Pinpoint the cell where the given text exists, returning its (X, Y) midpoint coordinate. 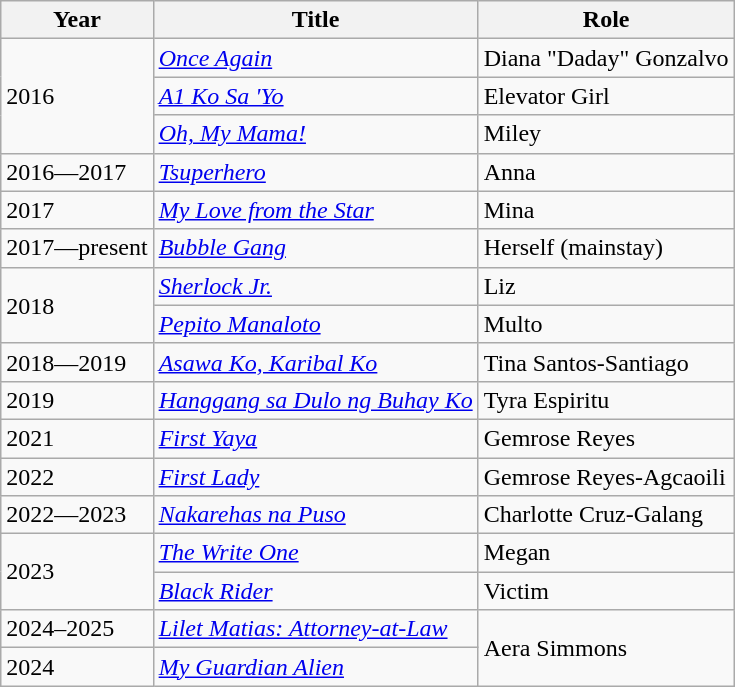
2017 (77, 210)
Year (77, 20)
Oh, My Mama! (316, 134)
2017—present (77, 248)
Tyra Espiritu (606, 400)
2023 (77, 572)
Bubble Gang (316, 248)
2024 (77, 667)
The Write One (316, 553)
Herself (mainstay) (606, 248)
Mina (606, 210)
Gemrose Reyes-Agcaoili (606, 477)
Miley (606, 134)
Hanggang sa Dulo ng Buhay Ko (316, 400)
2024–2025 (77, 629)
2022 (77, 477)
Aera Simmons (606, 648)
First Lady (316, 477)
Elevator Girl (606, 96)
2022—2023 (77, 515)
Gemrose Reyes (606, 438)
Megan (606, 553)
Asawa Ko, Karibal Ko (316, 362)
2019 (77, 400)
Nakarehas na Puso (316, 515)
2021 (77, 438)
My Guardian Alien (316, 667)
Title (316, 20)
Once Again (316, 58)
2018—2019 (77, 362)
2016—2017 (77, 172)
Tina Santos-Santiago (606, 362)
Multo (606, 324)
Sherlock Jr. (316, 286)
Black Rider (316, 591)
Charlotte Cruz-Galang (606, 515)
First Yaya (316, 438)
My Love from the Star (316, 210)
A1 Ko Sa 'Yo (316, 96)
Lilet Matias: Attorney-at-Law (316, 629)
Diana "Daday" Gonzalvo (606, 58)
Pepito Manaloto (316, 324)
2018 (77, 305)
Liz (606, 286)
Role (606, 20)
2016 (77, 96)
Anna (606, 172)
Tsuperhero (316, 172)
Victim (606, 591)
